Search for the cell housing the specified text and yield its [X, Y] center coordinate. 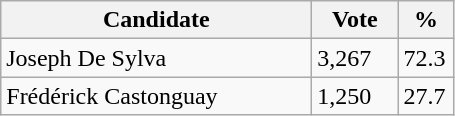
Joseph De Sylva [156, 58]
3,267 [355, 58]
Candidate [156, 20]
72.3 [426, 58]
1,250 [355, 96]
% [426, 20]
Frédérick Castonguay [156, 96]
Vote [355, 20]
27.7 [426, 96]
